For the text-containing cell, return its midpoint in [x, y] coordinate format. 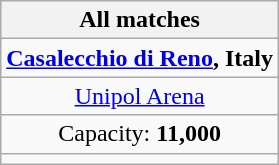
All matches [140, 20]
Capacity: 11,000 [140, 134]
Unipol Arena [140, 96]
Casalecchio di Reno, Italy [140, 58]
